Detect which cell encompasses the target text, then output its [X, Y] center coordinate. 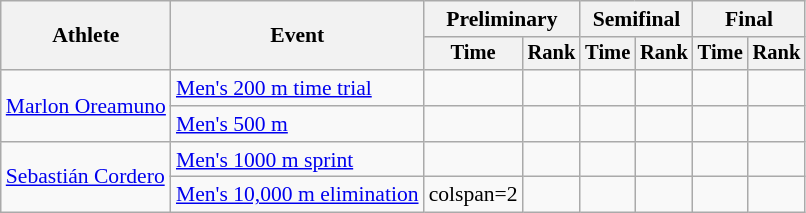
Preliminary [502, 19]
Semifinal [636, 19]
Final [749, 19]
Sebastián Cordero [86, 178]
Men's 200 m time trial [298, 88]
Men's 500 m [298, 124]
Marlon Oreamuno [86, 106]
Event [298, 36]
Athlete [86, 36]
Men's 1000 m sprint [298, 160]
colspan=2 [474, 195]
Men's 10,000 m elimination [298, 195]
